Provide the (X, Y) coordinate of the cell's center where the given text is located.  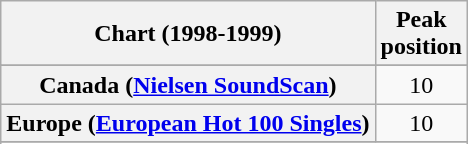
Peakposition (421, 34)
Chart (1998-1999) (188, 34)
Canada (Nielsen SoundScan) (188, 85)
Europe (European Hot 100 Singles) (188, 123)
